Capture the cell that displays the provided text and extract its [X, Y] central coordinate. 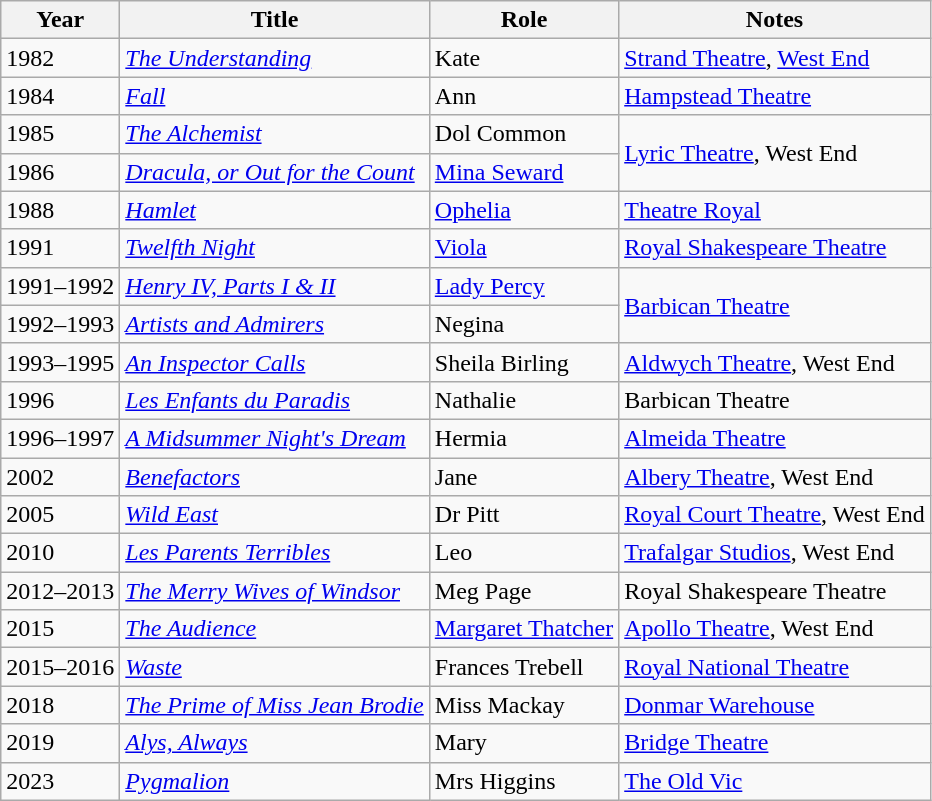
Royal National Theatre [775, 667]
Hermia [524, 438]
Meg Page [524, 591]
Donmar Warehouse [775, 705]
Waste [274, 667]
1984 [60, 96]
Nathalie [524, 400]
Leo [524, 553]
1992–1993 [60, 324]
Kate [524, 58]
Miss Mackay [524, 705]
Artists and Admirers [274, 324]
Hampstead Theatre [775, 96]
The Prime of Miss Jean Brodie [274, 705]
Margaret Thatcher [524, 629]
2019 [60, 743]
A Midsummer Night's Dream [274, 438]
Twelfth Night [274, 248]
Apollo Theatre, West End [775, 629]
Henry IV, Parts I & II [274, 286]
Benefactors [274, 477]
The Old Vic [775, 781]
Year [60, 20]
Dr Pitt [524, 515]
Pygmalion [274, 781]
Title [274, 20]
Theatre Royal [775, 210]
Bridge Theatre [775, 743]
2005 [60, 515]
Fall [274, 96]
2010 [60, 553]
The Merry Wives of Windsor [274, 591]
1985 [60, 134]
1991–1992 [60, 286]
Hamlet [274, 210]
Dol Common [524, 134]
Sheila Birling [524, 362]
1993–1995 [60, 362]
Role [524, 20]
Viola [524, 248]
2002 [60, 477]
The Audience [274, 629]
The Alchemist [274, 134]
An Inspector Calls [274, 362]
Almeida Theatre [775, 438]
1996 [60, 400]
Trafalgar Studios, West End [775, 553]
Les Parents Terribles [274, 553]
Wild East [274, 515]
The Understanding [274, 58]
Mary [524, 743]
2015 [60, 629]
2023 [60, 781]
Aldwych Theatre, West End [775, 362]
Negina [524, 324]
Alys, Always [274, 743]
Frances Trebell [524, 667]
Jane [524, 477]
Strand Theatre, West End [775, 58]
Mina Seward [524, 172]
Lady Percy [524, 286]
Lyric Theatre, West End [775, 153]
Ann [524, 96]
Dracula, or Out for the Count [274, 172]
Albery Theatre, West End [775, 477]
Ophelia [524, 210]
Notes [775, 20]
1991 [60, 248]
1996–1997 [60, 438]
2018 [60, 705]
1982 [60, 58]
Mrs Higgins [524, 781]
Royal Court Theatre, West End [775, 515]
1986 [60, 172]
2015–2016 [60, 667]
2012–2013 [60, 591]
1988 [60, 210]
Les Enfants du Paradis [274, 400]
